Extract the (X, Y) coordinate from the center of the cell holding the provided text.  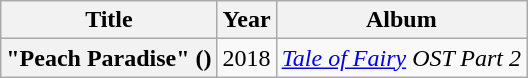
Title (109, 20)
Year (246, 20)
"Peach Paradise" () (109, 58)
Tale of Fairy OST Part 2 (401, 58)
2018 (246, 58)
Album (401, 20)
